Search for the cell housing the specified text and yield its [x, y] center coordinate. 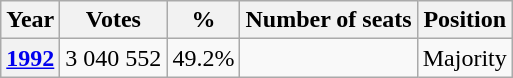
Year [30, 20]
Position [464, 20]
Votes [114, 20]
3 040 552 [114, 58]
1992 [30, 58]
Number of seats [328, 20]
49.2% [204, 58]
% [204, 20]
Majority [464, 58]
